Identify which cell holds the provided text, then report its [x, y] central coordinate. 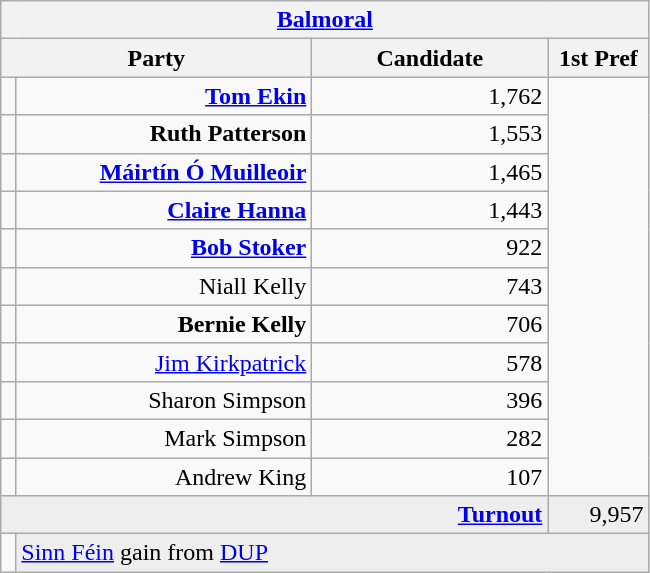
578 [430, 362]
Balmoral [325, 20]
Bob Stoker [164, 248]
Turnout [274, 515]
Party [156, 58]
Jim Kirkpatrick [164, 362]
743 [430, 286]
1,465 [430, 172]
282 [430, 438]
Máirtín Ó Muilleoir [164, 172]
1st Pref [598, 58]
Niall Kelly [164, 286]
Ruth Patterson [164, 134]
Claire Hanna [164, 210]
107 [430, 477]
Andrew King [164, 477]
Mark Simpson [164, 438]
922 [430, 248]
Tom Ekin [164, 96]
1,443 [430, 210]
Bernie Kelly [164, 324]
Sharon Simpson [164, 400]
1,553 [430, 134]
396 [430, 400]
Candidate [430, 58]
1,762 [430, 96]
Sinn Féin gain from DUP [332, 553]
706 [430, 324]
9,957 [598, 515]
